Return the [x, y] coordinate for the center point of the cell that contains the specified text.  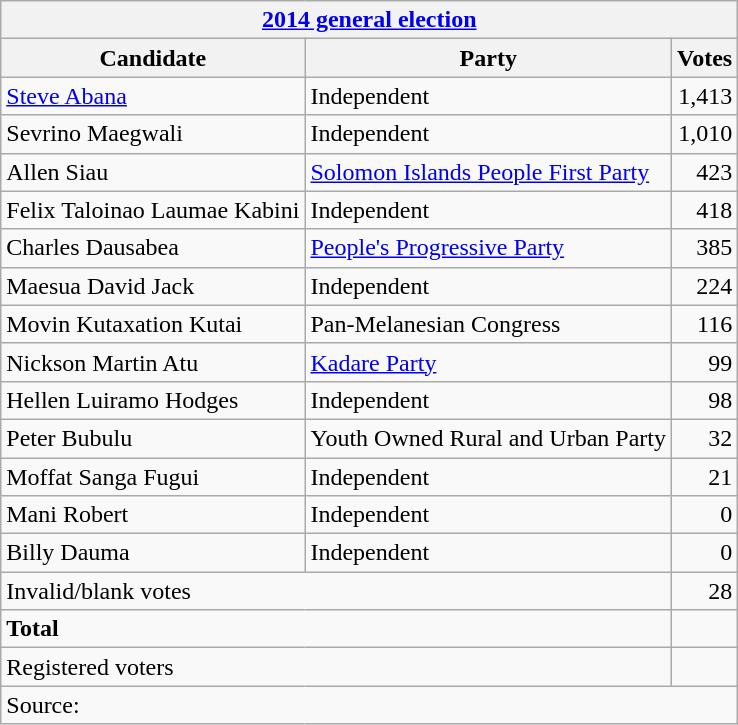
2014 general election [370, 20]
423 [705, 172]
Maesua David Jack [153, 286]
Solomon Islands People First Party [488, 172]
98 [705, 400]
Allen Siau [153, 172]
Mani Robert [153, 515]
1,010 [705, 134]
Billy Dauma [153, 553]
Invalid/blank votes [336, 591]
418 [705, 210]
Registered voters [336, 667]
99 [705, 362]
Peter Bubulu [153, 438]
Moffat Sanga Fugui [153, 477]
1,413 [705, 96]
Movin Kutaxation Kutai [153, 324]
Youth Owned Rural and Urban Party [488, 438]
People's Progressive Party [488, 248]
Sevrino Maegwali [153, 134]
385 [705, 248]
Pan-Melanesian Congress [488, 324]
Nickson Martin Atu [153, 362]
Kadare Party [488, 362]
Source: [370, 705]
21 [705, 477]
Party [488, 58]
28 [705, 591]
Candidate [153, 58]
Charles Dausabea [153, 248]
32 [705, 438]
Hellen Luiramo Hodges [153, 400]
Votes [705, 58]
224 [705, 286]
116 [705, 324]
Steve Abana [153, 96]
Total [336, 629]
Felix Taloinao Laumae Kabini [153, 210]
